From the cell containing the given text, extract its center point as [x, y] coordinate. 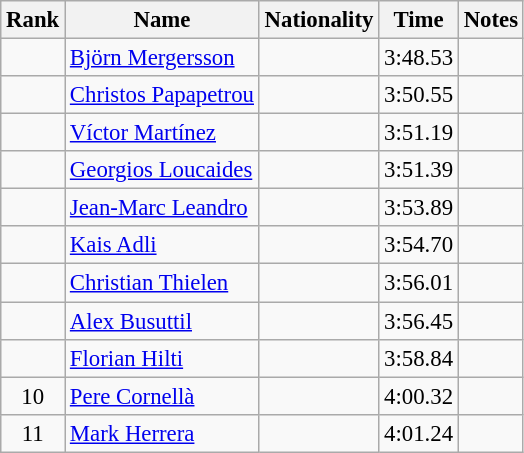
3:51.19 [419, 133]
Rank [33, 20]
11 [33, 433]
4:01.24 [419, 433]
3:53.89 [419, 208]
Víctor Martínez [162, 133]
3:51.39 [419, 170]
3:54.70 [419, 245]
Pere Cornellà [162, 396]
3:48.53 [419, 58]
Christos Papapetrou [162, 95]
Name [162, 20]
Florian Hilti [162, 358]
Nationality [318, 20]
Notes [490, 20]
10 [33, 396]
Mark Herrera [162, 433]
Time [419, 20]
3:58.84 [419, 358]
3:56.01 [419, 283]
3:56.45 [419, 321]
Christian Thielen [162, 283]
4:00.32 [419, 396]
Björn Mergersson [162, 58]
Georgios Loucaides [162, 170]
3:50.55 [419, 95]
Alex Busuttil [162, 321]
Jean-Marc Leandro [162, 208]
Kais Adli [162, 245]
